Find where the given text appears and provide that cell's center as (x, y) coordinate. 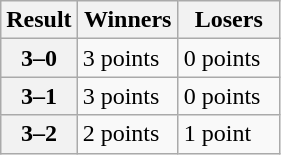
Winners (128, 20)
Result (39, 20)
3–2 (39, 134)
1 point (228, 134)
2 points (128, 134)
3–0 (39, 58)
3–1 (39, 96)
Losers (228, 20)
